Determine the (x, y) coordinate at the center of the cell enclosing the given text.  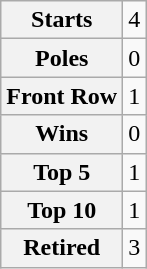
3 (134, 248)
Top 10 (62, 210)
Wins (62, 134)
Retired (62, 248)
Front Row (62, 96)
Poles (62, 58)
Top 5 (62, 172)
Starts (62, 20)
4 (134, 20)
